Detect which cell encompasses the target text, then output its [X, Y] center coordinate. 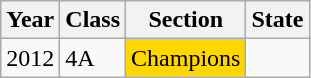
Year [30, 20]
2012 [30, 58]
Class [93, 20]
State [278, 20]
4A [93, 58]
Champions [186, 58]
Section [186, 20]
